Extract the (X, Y) coordinate from the center of the cell holding the provided text.  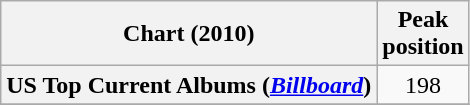
Chart (2010) (189, 34)
198 (423, 85)
Peakposition (423, 34)
US Top Current Albums (Billboard) (189, 85)
